From the cell containing the given text, extract its center point as [X, Y] coordinate. 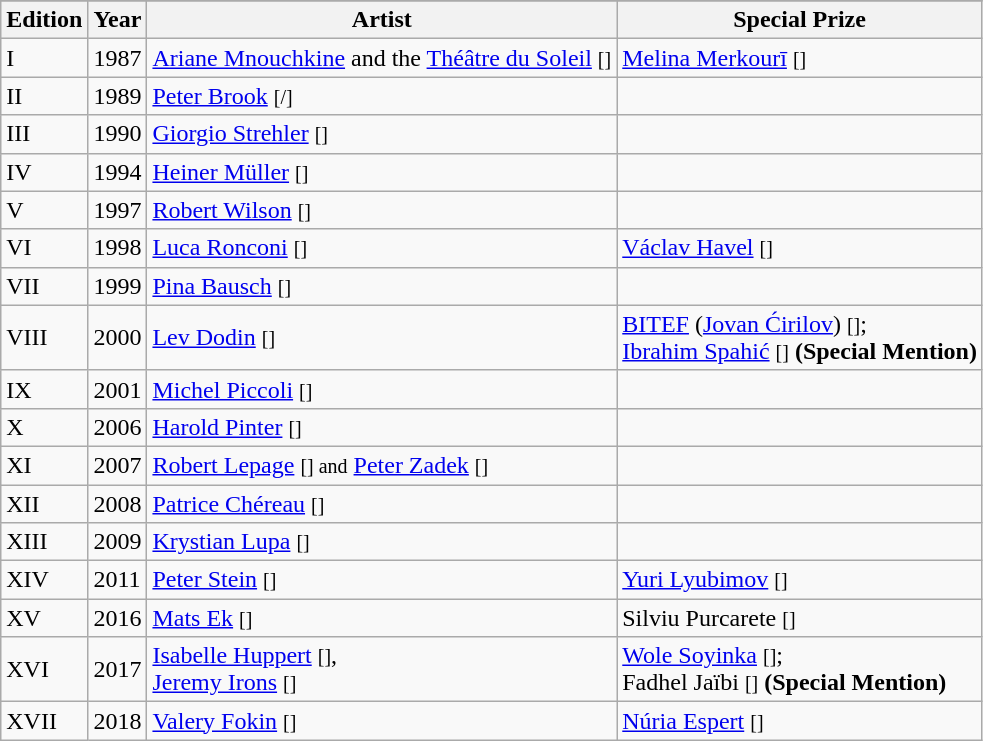
1998 [118, 248]
VII [44, 286]
XII [44, 503]
XIII [44, 542]
Wole Soyinka [];Fadhel Jaïbi [] (Special Mention) [800, 670]
I [44, 58]
2007 [118, 465]
Giorgio Strehler [] [382, 134]
1987 [118, 58]
2016 [118, 618]
2018 [118, 721]
Pina Bausch [] [382, 286]
XVI [44, 670]
X [44, 427]
II [44, 96]
1994 [118, 172]
III [44, 134]
XI [44, 465]
IV [44, 172]
Peter Stein [] [382, 580]
Year [118, 20]
Robert Lepage [] and Peter Zadek [] [382, 465]
Melina Merkourī [] [800, 58]
Krystian Lupa [] [382, 542]
2008 [118, 503]
XVII [44, 721]
Harold Pinter [] [382, 427]
Silviu Purcarete [] [800, 618]
Valery Fokin [] [382, 721]
IX [44, 389]
1990 [118, 134]
Special Prize [800, 20]
Patrice Chéreau [] [382, 503]
2006 [118, 427]
Michel Piccoli [] [382, 389]
Robert Wilson [] [382, 210]
VIII [44, 338]
XV [44, 618]
2000 [118, 338]
Heiner Müller [] [382, 172]
Mats Ek [] [382, 618]
Yuri Lyubimov [] [800, 580]
Artist [382, 20]
2009 [118, 542]
BITEF (Jovan Ćirilov) [];Ibrahim Spahić [] (Special Mention) [800, 338]
Ariane Mnouchkine and the Théâtre du Soleil [] [382, 58]
Václav Havel [] [800, 248]
1999 [118, 286]
XIV [44, 580]
VI [44, 248]
Lev Dodin [] [382, 338]
2017 [118, 670]
2001 [118, 389]
1989 [118, 96]
Luca Ronconi [] [382, 248]
1997 [118, 210]
2011 [118, 580]
Isabelle Huppert [],Jeremy Irons [] [382, 670]
Núria Espert [] [800, 721]
Edition [44, 20]
V [44, 210]
Peter Brook [/] [382, 96]
